Locate the cell with the specified text and output its (X, Y) center coordinate. 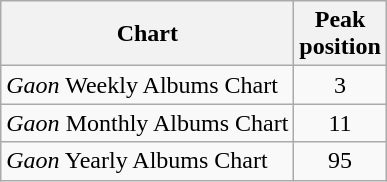
Chart (148, 34)
Gaon Monthly Albums Chart (148, 123)
95 (340, 161)
Peakposition (340, 34)
11 (340, 123)
3 (340, 85)
Gaon Weekly Albums Chart (148, 85)
Gaon Yearly Albums Chart (148, 161)
